Identify which cell holds the provided text, then report its (X, Y) central coordinate. 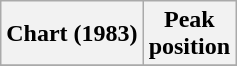
Chart (1983) (72, 34)
Peakposition (189, 34)
